Detect which cell encompasses the target text, then output its (X, Y) center coordinate. 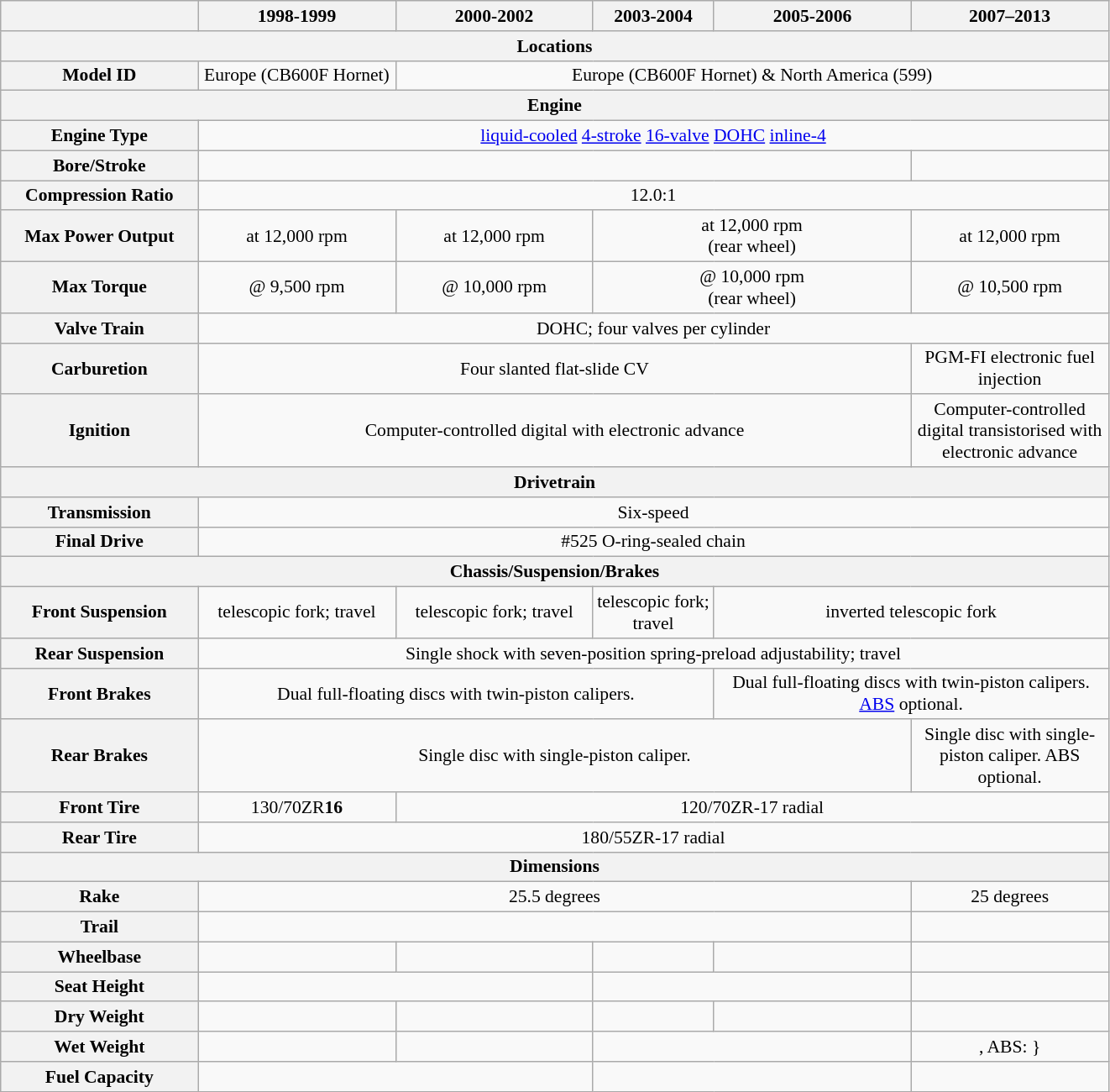
Single disc with single-piston caliper. (554, 756)
Front Suspension (99, 613)
Six-speed (653, 512)
Model ID (99, 76)
Ignition (99, 432)
Four slanted flat-slide CV (554, 368)
Chassis/Suspension/Brakes (554, 572)
inverted telescopic fork (911, 613)
Drivetrain (554, 482)
2005-2006 (813, 16)
Single disc with single-piston caliper. ABS optional. (1009, 756)
2000-2002 (494, 16)
Computer-controlled digital with electronic advance (554, 432)
Engine (554, 106)
@ 10,500 rpm (1009, 287)
@ 10,000 rpm (494, 287)
Max Power Output (99, 237)
Seat Height (99, 987)
Single shock with seven-position spring-preload adjustability; travel (653, 654)
Rear Suspension (99, 654)
Locations (554, 46)
Dimensions (554, 867)
, ABS: } (1009, 1047)
@ 9,500 rpm (297, 287)
Computer-controlled digital transistorised with electronic advance (1009, 432)
Dry Weight (99, 1017)
130/70ZR16 (297, 807)
Europe (CB600F Hornet) (297, 76)
Carburetion (99, 368)
Bore/Stroke (99, 165)
Rake (99, 897)
Rear Brakes (99, 756)
Dual full-floating discs with twin-piston calipers. (456, 694)
120/70ZR-17 radial (752, 807)
Valve Train (99, 328)
12.0:1 (653, 196)
25.5 degrees (554, 897)
Front Brakes (99, 694)
Fuel Capacity (99, 1077)
liquid-cooled 4-stroke 16-valve DOHC inline-4 (653, 136)
Trail (99, 927)
Compression Ratio (99, 196)
at 12,000 rpm(rear wheel) (752, 237)
Engine Type (99, 136)
@ 10,000 rpm (rear wheel) (752, 287)
Wet Weight (99, 1047)
Front Tire (99, 807)
Rear Tire (99, 837)
Europe (CB600F Hornet) & North America (599) (752, 76)
Dual full-floating discs with twin-piston calipers. ABS optional. (911, 694)
180/55ZR-17 radial (653, 837)
25 degrees (1009, 897)
2007–2013 (1009, 16)
DOHC; four valves per cylinder (653, 328)
PGM-FI electronic fuel injection (1009, 368)
Final Drive (99, 542)
1998-1999 (297, 16)
2003-2004 (653, 16)
Max Torque (99, 287)
#525 O-ring-sealed chain (653, 542)
Wheelbase (99, 957)
Transmission (99, 512)
